Scan for the cell matching the given text and deliver its [x, y] coordinate at center. 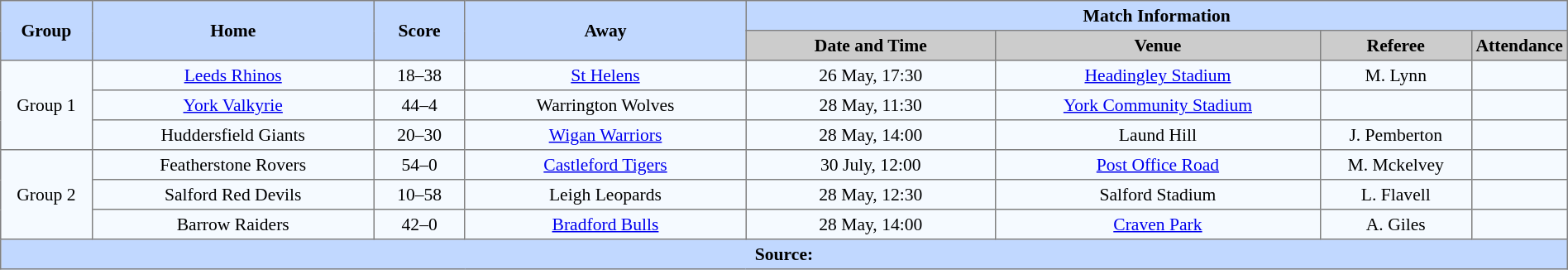
Barrow Raiders [233, 224]
44–4 [419, 105]
Match Information [1156, 16]
Leigh Leopards [605, 195]
28 May, 11:30 [870, 105]
Source: [784, 254]
Laund Hill [1158, 135]
M. Lynn [1396, 75]
20–30 [419, 135]
L. Flavell [1396, 195]
Salford Stadium [1158, 195]
10–58 [419, 195]
Salford Red Devils [233, 195]
Away [605, 31]
Group 1 [46, 105]
Date and Time [870, 46]
York Valkyrie [233, 105]
30 July, 12:00 [870, 165]
Warrington Wolves [605, 105]
Castleford Tigers [605, 165]
Venue [1158, 46]
J. Pemberton [1396, 135]
Headingley Stadium [1158, 75]
18–38 [419, 75]
Group [46, 31]
York Community Stadium [1158, 105]
26 May, 17:30 [870, 75]
Post Office Road [1158, 165]
28 May, 12:30 [870, 195]
Home [233, 31]
Attendance [1519, 46]
Leeds Rhinos [233, 75]
Score [419, 31]
42–0 [419, 224]
A. Giles [1396, 224]
Featherstone Rovers [233, 165]
Huddersfield Giants [233, 135]
Wigan Warriors [605, 135]
54–0 [419, 165]
M. Mckelvey [1396, 165]
Group 2 [46, 195]
Referee [1396, 46]
St Helens [605, 75]
Craven Park [1158, 224]
Bradford Bulls [605, 224]
